Find where the given text appears and provide that cell's center as (X, Y) coordinate. 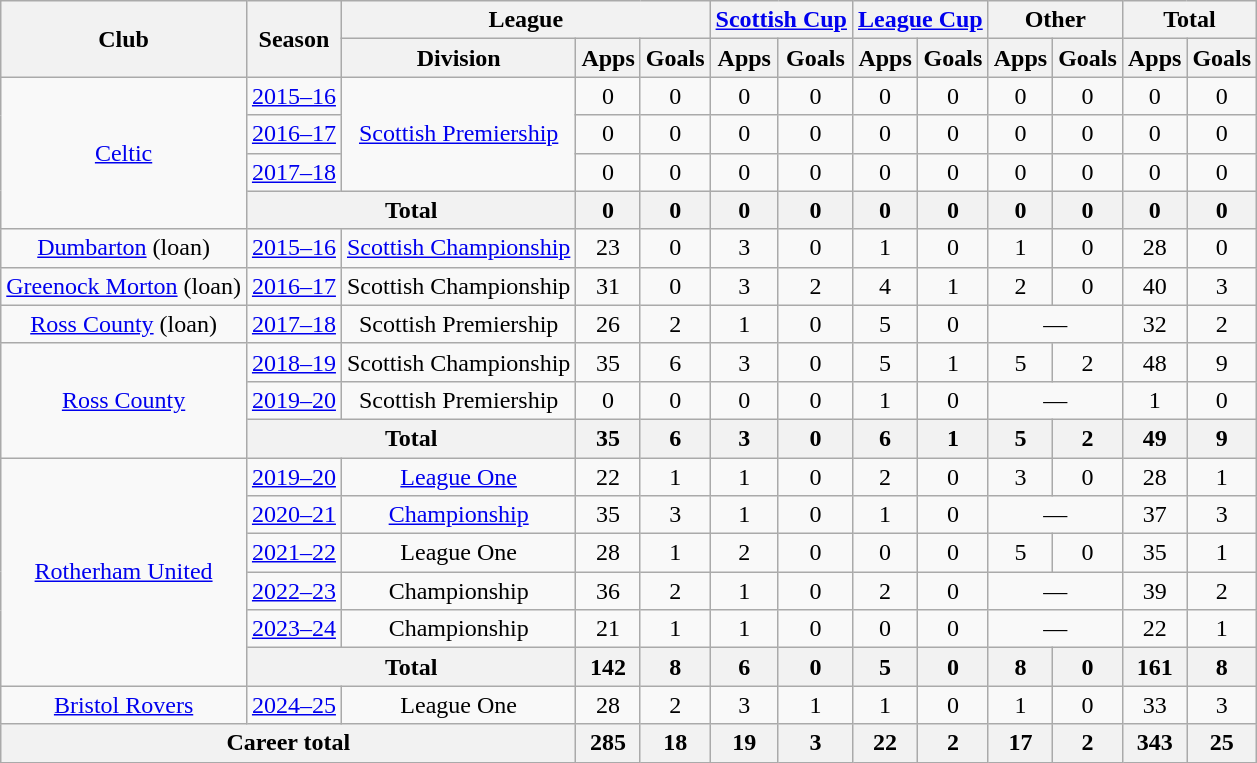
2018–19 (294, 362)
37 (1154, 515)
19 (744, 743)
48 (1154, 362)
40 (1154, 286)
League (526, 20)
17 (1020, 743)
2022–23 (294, 591)
142 (608, 667)
League Cup (920, 20)
2021–22 (294, 553)
33 (1154, 705)
49 (1154, 438)
26 (608, 324)
Division (458, 58)
Other (1055, 20)
2024–25 (294, 705)
4 (884, 286)
Rotherham United (124, 572)
Ross County (124, 400)
Celtic (124, 153)
343 (1154, 743)
32 (1154, 324)
23 (608, 248)
Club (124, 39)
2020–21 (294, 515)
161 (1154, 667)
2023–24 (294, 629)
Dumbarton (loan) (124, 248)
Career total (288, 743)
Greenock Morton (loan) (124, 286)
31 (608, 286)
39 (1154, 591)
36 (608, 591)
25 (1222, 743)
18 (675, 743)
21 (608, 629)
Bristol Rovers (124, 705)
Ross County (loan) (124, 324)
Scottish Cup (781, 20)
285 (608, 743)
Season (294, 39)
